Identify which cell holds the provided text, then report its (X, Y) central coordinate. 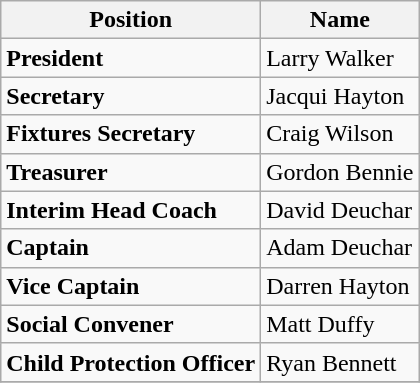
Name (340, 20)
Treasurer (131, 172)
Child Protection Officer (131, 362)
Fixtures Secretary (131, 134)
Craig Wilson (340, 134)
President (131, 58)
Interim Head Coach (131, 210)
David Deuchar (340, 210)
Captain (131, 248)
Larry Walker (340, 58)
Secretary (131, 96)
Gordon Bennie (340, 172)
Adam Deuchar (340, 248)
Jacqui Hayton (340, 96)
Social Convener (131, 324)
Matt Duffy (340, 324)
Position (131, 20)
Vice Captain (131, 286)
Darren Hayton (340, 286)
Ryan Bennett (340, 362)
